From the cell containing the given text, extract its center point as [X, Y] coordinate. 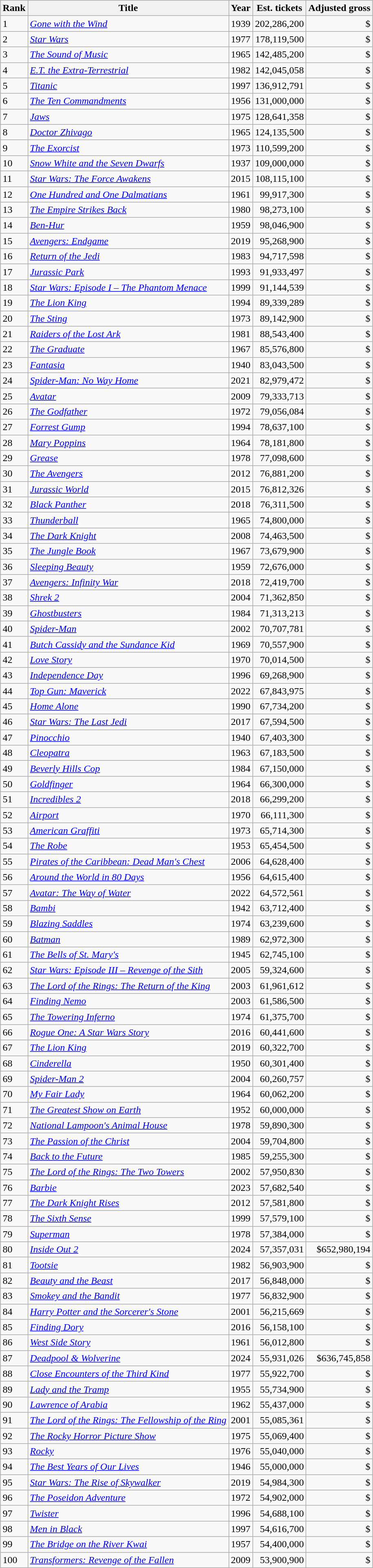
The Greatest Show on Earth [128, 1110]
71 [14, 1110]
The Sound of Music [128, 55]
74,800,000 [279, 520]
64,615,400 [279, 877]
82,979,472 [279, 380]
The Lord of the Rings: The Two Towers [128, 1172]
72,419,700 [279, 582]
39 [14, 613]
Around the World in 80 Days [128, 877]
47 [14, 738]
82 [14, 1281]
Top Gun: Maverick [128, 691]
67,150,000 [279, 769]
70 [14, 1094]
53,900,900 [279, 1560]
56 [14, 877]
1962 [241, 1405]
90 [14, 1405]
62 [14, 970]
25 [14, 396]
54,688,100 [279, 1513]
1952 [241, 1110]
Home Alone [128, 707]
33 [14, 520]
Cleopatra [128, 753]
1942 [241, 908]
The Sting [128, 318]
77,098,600 [279, 458]
Shrek 2 [128, 598]
1989 [241, 939]
30 [14, 474]
55,085,361 [279, 1420]
41 [14, 644]
The Towering Inferno [128, 1017]
Beverly Hills Cop [128, 769]
63 [14, 986]
35 [14, 551]
Pirates of the Caribbean: Dead Man's Chest [128, 861]
57 [14, 892]
The Lord of the Rings: The Return of the King [128, 986]
The Rocky Horror Picture Show [128, 1435]
Title [128, 8]
Lawrence of Arabia [128, 1405]
55 [14, 861]
74 [14, 1156]
65,714,300 [279, 830]
178,119,500 [279, 39]
98 [14, 1529]
21 [14, 334]
1981 [241, 334]
73,679,900 [279, 551]
31 [14, 489]
12 [14, 194]
57,581,800 [279, 1203]
Star Wars: The Last Jedi [128, 722]
Black Panther [128, 505]
Independence Day [128, 675]
71,362,850 [279, 598]
54,902,000 [279, 1498]
97 [14, 1513]
79,333,713 [279, 396]
64 [14, 1001]
131,000,000 [279, 101]
93 [14, 1451]
110,599,200 [279, 148]
50 [14, 784]
62,745,100 [279, 955]
46 [14, 722]
52 [14, 815]
24 [14, 380]
67 [14, 1048]
Finding Dory [128, 1327]
60 [14, 939]
56,848,000 [279, 1281]
The Jungle Book [128, 551]
The Dark Knight Rises [128, 1203]
Star Wars: The Force Awakens [128, 179]
72,676,000 [279, 567]
76 [14, 1188]
1963 [241, 753]
85 [14, 1327]
202,286,200 [279, 24]
Est. tickets [279, 8]
Finding Nemo [128, 1001]
Batman [128, 939]
108,115,100 [279, 179]
Harry Potter and the Sorcerer's Stone [128, 1312]
Close Encounters of the Third Kind [128, 1374]
Star Wars: The Rise of Skywalker [128, 1482]
57,384,000 [279, 1234]
1976 [241, 1451]
The Lord of the Rings: The Fellowship of the Ring [128, 1420]
Pinocchio [128, 738]
70,557,900 [279, 644]
67,594,500 [279, 722]
1980 [241, 210]
1955 [241, 1389]
The Dark Knight [128, 536]
95,268,900 [279, 241]
2023 [241, 1188]
7 [14, 117]
57,357,031 [279, 1250]
56,832,900 [279, 1296]
Raiders of the Lost Ark [128, 334]
128,641,358 [279, 117]
$652,980,194 [340, 1250]
69,268,900 [279, 675]
54,616,700 [279, 1529]
56,158,100 [279, 1327]
91,933,497 [279, 272]
American Graffiti [128, 830]
Deadpool & Wolverine [128, 1358]
65 [14, 1017]
60,000,000 [279, 1110]
16 [14, 256]
57,579,100 [279, 1219]
$636,745,858 [340, 1358]
Ghostbusters [128, 613]
1953 [241, 846]
91,144,539 [279, 287]
1983 [241, 256]
92 [14, 1435]
14 [14, 225]
1957 [241, 1544]
West Side Story [128, 1343]
Fantasia [128, 365]
1939 [241, 24]
Tootsie [128, 1265]
Return of the Jedi [128, 256]
Spider-Man [128, 629]
Mary Poppins [128, 442]
86 [14, 1343]
Star Wars [128, 39]
27 [14, 427]
55,931,026 [279, 1358]
66 [14, 1032]
55,040,000 [279, 1451]
89 [14, 1389]
55,069,400 [279, 1435]
63,239,600 [279, 923]
8 [14, 132]
98,046,900 [279, 225]
My Fair Lady [128, 1094]
54,984,300 [279, 1482]
Rocky [128, 1451]
Blazing Saddles [128, 923]
15 [14, 241]
54 [14, 846]
94,717,598 [279, 256]
23 [14, 365]
51 [14, 799]
2005 [241, 970]
20 [14, 318]
1 [14, 24]
64,628,400 [279, 861]
5 [14, 86]
59,704,800 [279, 1141]
Cinderella [128, 1063]
63,712,400 [279, 908]
57,682,540 [279, 1188]
48 [14, 753]
95 [14, 1482]
26 [14, 411]
Star Wars: Episode I – The Phantom Menace [128, 287]
Thunderball [128, 520]
Avatar: The Way of Water [128, 892]
44 [14, 691]
100 [14, 1560]
62,972,300 [279, 939]
2 [14, 39]
4 [14, 70]
Year [241, 8]
66,299,200 [279, 799]
60,322,700 [279, 1048]
3 [14, 55]
The Robe [128, 846]
67,403,300 [279, 738]
77 [14, 1203]
Smokey and the Bandit [128, 1296]
Inside Out 2 [128, 1250]
94 [14, 1467]
67,734,200 [279, 707]
61,961,612 [279, 986]
60,260,757 [279, 1079]
109,000,000 [279, 163]
142,045,058 [279, 70]
81 [14, 1265]
Jurassic Park [128, 272]
55,922,700 [279, 1374]
Titanic [128, 86]
Rogue One: A Star Wars Story [128, 1032]
84 [14, 1312]
1945 [241, 955]
9 [14, 148]
Jaws [128, 117]
The Ten Commandments [128, 101]
56,012,800 [279, 1343]
124,135,500 [279, 132]
Jurassic World [128, 489]
56,215,669 [279, 1312]
One Hundred and One Dalmatians [128, 194]
Goldfinger [128, 784]
61,586,500 [279, 1001]
65,454,500 [279, 846]
59,324,600 [279, 970]
The Best Years of Our Lives [128, 1467]
Love Story [128, 660]
Airport [128, 815]
87 [14, 1358]
60,441,600 [279, 1032]
Avengers: Infinity War [128, 582]
2021 [241, 380]
70,707,781 [279, 629]
National Lampoon's Animal House [128, 1125]
76,311,500 [279, 505]
55,000,000 [279, 1467]
Avengers: Endgame [128, 241]
1946 [241, 1467]
88,543,400 [279, 334]
The Bells of St. Mary's [128, 955]
1990 [241, 707]
1950 [241, 1063]
58 [14, 908]
78,637,100 [279, 427]
13 [14, 210]
Grease [128, 458]
68 [14, 1063]
Men in Black [128, 1529]
The Empire Strikes Back [128, 210]
29 [14, 458]
89,142,900 [279, 318]
80 [14, 1250]
The Passion of the Christ [128, 1141]
71,313,213 [279, 613]
Butch Cassidy and the Sundance Kid [128, 644]
Beauty and the Beast [128, 1281]
66,300,000 [279, 784]
Transformers: Revenge of the Fallen [128, 1560]
70,014,500 [279, 660]
67,843,975 [279, 691]
78 [14, 1219]
59,890,300 [279, 1125]
40 [14, 629]
78,181,800 [279, 442]
Sleeping Beauty [128, 567]
57,950,830 [279, 1172]
Lady and the Tramp [128, 1389]
1937 [241, 163]
85,576,800 [279, 349]
19 [14, 303]
2008 [241, 536]
74,463,500 [279, 536]
38 [14, 598]
Spider-Man: No Way Home [128, 380]
1969 [241, 644]
34 [14, 536]
91 [14, 1420]
49 [14, 769]
Forrest Gump [128, 427]
66,111,300 [279, 815]
The Avengers [128, 474]
Rank [14, 8]
73 [14, 1141]
55,437,000 [279, 1405]
136,912,791 [279, 86]
Snow White and the Seven Dwarfs [128, 163]
Gone with the Wind [128, 24]
Back to the Future [128, 1156]
1985 [241, 1156]
Star Wars: Episode III – Revenge of the Sith [128, 970]
60,062,200 [279, 1094]
2006 [241, 861]
55,734,900 [279, 1389]
59 [14, 923]
45 [14, 707]
142,485,200 [279, 55]
Barbie [128, 1188]
Adjusted gross [340, 8]
59,255,300 [279, 1156]
37 [14, 582]
98,273,100 [279, 210]
72 [14, 1125]
1993 [241, 272]
Twister [128, 1513]
76,881,200 [279, 474]
Spider-Man 2 [128, 1079]
43 [14, 675]
75 [14, 1172]
32 [14, 505]
54,400,000 [279, 1544]
The Sixth Sense [128, 1219]
The Poseidon Adventure [128, 1498]
42 [14, 660]
The Godfather [128, 411]
18 [14, 287]
60,301,400 [279, 1063]
61,375,700 [279, 1017]
Ben-Hur [128, 225]
The Exorcist [128, 148]
88 [14, 1374]
99 [14, 1544]
Superman [128, 1234]
28 [14, 442]
69 [14, 1079]
22 [14, 349]
89,339,289 [279, 303]
99,917,300 [279, 194]
Bambi [128, 908]
The Graduate [128, 349]
The Bridge on the River Kwai [128, 1544]
83,043,500 [279, 365]
Doctor Zhivago [128, 132]
64,572,561 [279, 892]
11 [14, 179]
6 [14, 101]
Avatar [128, 396]
96 [14, 1498]
61 [14, 955]
56,903,900 [279, 1265]
E.T. the Extra-Terrestrial [128, 70]
83 [14, 1296]
36 [14, 567]
Incredibles 2 [128, 799]
79 [14, 1234]
67,183,500 [279, 753]
10 [14, 163]
53 [14, 830]
17 [14, 272]
79,056,084 [279, 411]
76,812,326 [279, 489]
